Pinpoint the cell where the given text exists, returning its (x, y) midpoint coordinate. 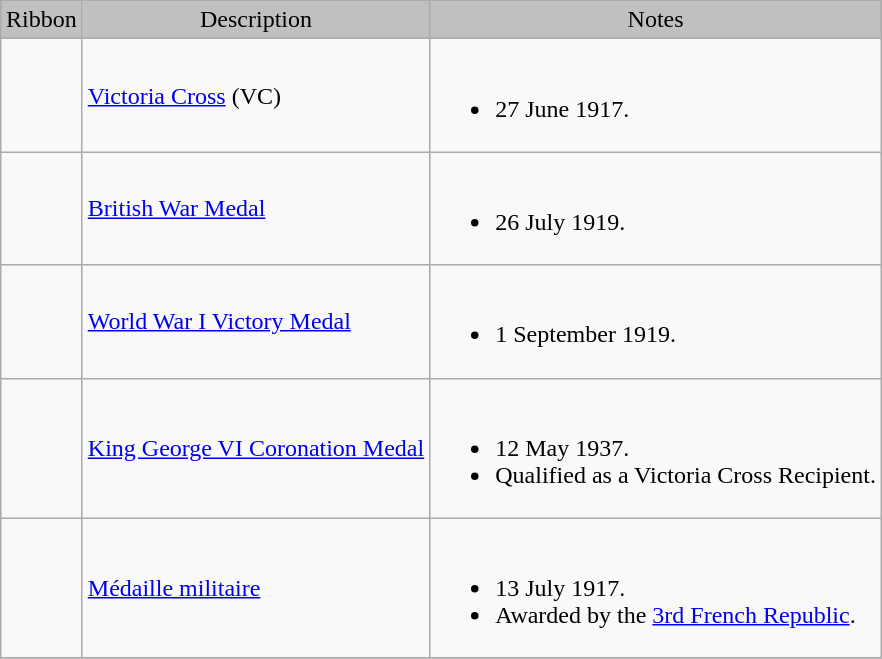
26 July 1919. (656, 208)
27 June 1917. (656, 96)
King George VI Coronation Medal (256, 448)
World War I Victory Medal (256, 322)
British War Medal (256, 208)
Notes (656, 20)
Ribbon (42, 20)
Médaille militaire (256, 588)
13 July 1917.Awarded by the 3rd French Republic. (656, 588)
Victoria Cross (VC) (256, 96)
1 September 1919. (656, 322)
Description (256, 20)
12 May 1937.Qualified as a Victoria Cross Recipient. (656, 448)
